Provide the (X, Y) coordinate of the cell's center where the given text is located.  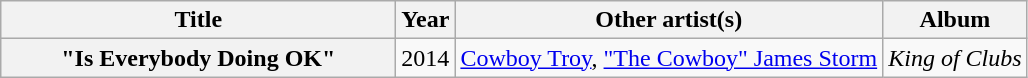
2014 (426, 58)
Year (426, 20)
Other artist(s) (669, 20)
Cowboy Troy, "The Cowboy" James Storm (669, 58)
Album (955, 20)
King of Clubs (955, 58)
"Is Everybody Doing OK" (198, 58)
Title (198, 20)
